From the cell containing the given text, extract its center point as (X, Y) coordinate. 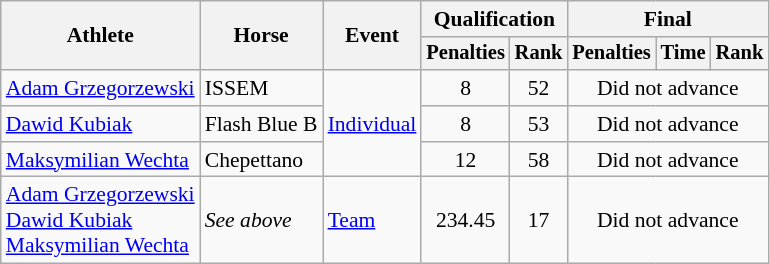
53 (539, 124)
52 (539, 88)
Event (372, 36)
See above (262, 220)
ISSEM (262, 88)
234.45 (465, 220)
Adam GrzegorzewskiDawid KubiakMaksymilian Wechta (100, 220)
Dawid Kubiak (100, 124)
Chepettano (262, 160)
Maksymilian Wechta (100, 160)
Final (668, 19)
58 (539, 160)
Athlete (100, 36)
12 (465, 160)
17 (539, 220)
Flash Blue B (262, 124)
Adam Grzegorzewski (100, 88)
Horse (262, 36)
Team (372, 220)
Individual (372, 124)
Time (684, 54)
Qualification (494, 19)
